Output the (X, Y) coordinate of the center of the cell containing the given text.  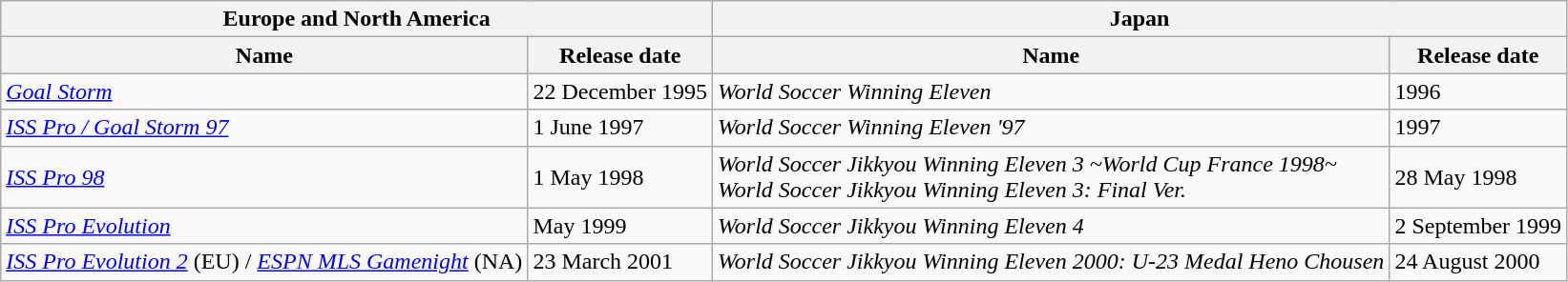
World Soccer Jikkyou Winning Eleven 3 ~World Cup France 1998~World Soccer Jikkyou Winning Eleven 3: Final Ver. (1052, 177)
1 June 1997 (620, 128)
Japan (1139, 19)
World Soccer Jikkyou Winning Eleven 4 (1052, 226)
World Soccer Winning Eleven (1052, 91)
World Soccer Winning Eleven '97 (1052, 128)
ISS Pro / Goal Storm 97 (264, 128)
1 May 1998 (620, 177)
2 September 1999 (1478, 226)
22 December 1995 (620, 91)
1997 (1478, 128)
ISS Pro Evolution 2 (EU) / ESPN MLS Gamenight (NA) (264, 262)
Goal Storm (264, 91)
ISS Pro Evolution (264, 226)
World Soccer Jikkyou Winning Eleven 2000: U-23 Medal Heno Chousen (1052, 262)
Europe and North America (357, 19)
23 March 2001 (620, 262)
May 1999 (620, 226)
28 May 1998 (1478, 177)
24 August 2000 (1478, 262)
ISS Pro 98 (264, 177)
1996 (1478, 91)
